Capture the cell that displays the provided text and extract its [X, Y] central coordinate. 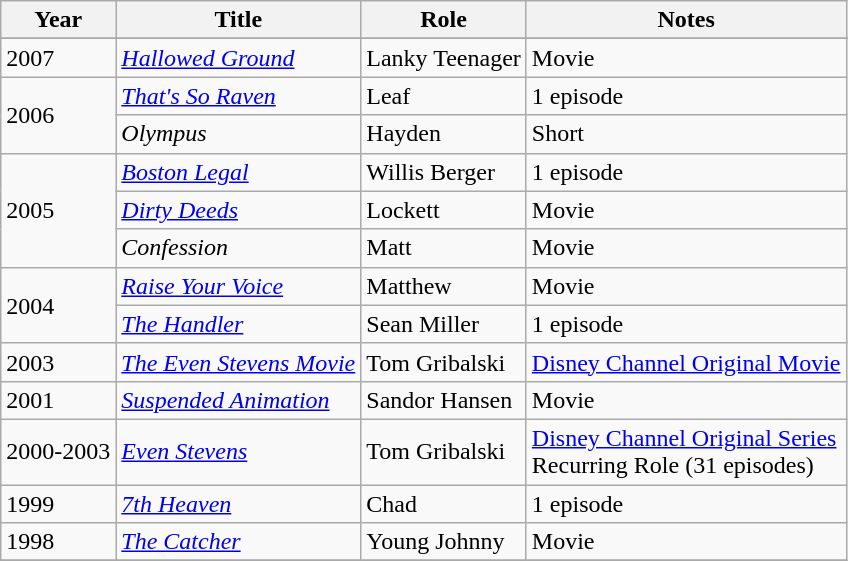
Title [238, 20]
The Handler [238, 324]
Matt [444, 248]
Suspended Animation [238, 400]
Young Johnny [444, 542]
2006 [58, 115]
2000-2003 [58, 452]
Leaf [444, 96]
Matthew [444, 286]
Year [58, 20]
Disney Channel Original SeriesRecurring Role (31 episodes) [686, 452]
1999 [58, 503]
The Catcher [238, 542]
7th Heaven [238, 503]
Short [686, 134]
Willis Berger [444, 172]
2001 [58, 400]
Notes [686, 20]
The Even Stevens Movie [238, 362]
2004 [58, 305]
Sean Miller [444, 324]
Disney Channel Original Movie [686, 362]
Hayden [444, 134]
Lockett [444, 210]
Raise Your Voice [238, 286]
Sandor Hansen [444, 400]
Dirty Deeds [238, 210]
Chad [444, 503]
Role [444, 20]
Olympus [238, 134]
2007 [58, 58]
Boston Legal [238, 172]
2003 [58, 362]
Even Stevens [238, 452]
2005 [58, 210]
That's So Raven [238, 96]
Lanky Teenager [444, 58]
1998 [58, 542]
Hallowed Ground [238, 58]
Confession [238, 248]
